Locate the cell with the specified text and output its (x, y) center coordinate. 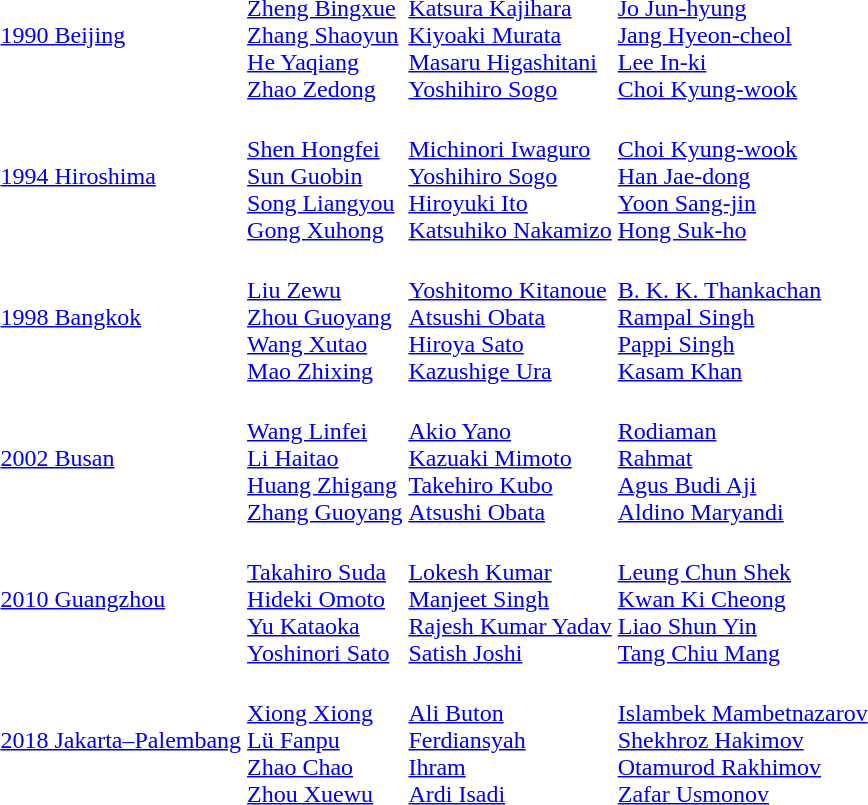
Takahiro SudaHideki OmotoYu KataokaYoshinori Sato (325, 599)
Lokesh KumarManjeet SinghRajesh Kumar YadavSatish Joshi (510, 599)
Shen HongfeiSun GuobinSong LiangyouGong Xuhong (325, 176)
Wang LinfeiLi HaitaoHuang ZhigangZhang Guoyang (325, 458)
Liu ZewuZhou GuoyangWang XutaoMao Zhixing (325, 317)
Michinori IwaguroYoshihiro SogoHiroyuki ItoKatsuhiko Nakamizo (510, 176)
Akio YanoKazuaki MimotoTakehiro KuboAtsushi Obata (510, 458)
Yoshitomo KitanoueAtsushi ObataHiroya SatoKazushige Ura (510, 317)
